Identify which cell holds the provided text, then report its [x, y] central coordinate. 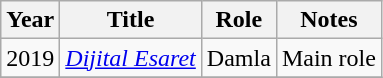
Damla [238, 58]
Main role [328, 58]
Role [238, 20]
Title [131, 20]
2019 [30, 58]
Dijital Esaret [131, 58]
Notes [328, 20]
Year [30, 20]
